Scan for the cell matching the given text and deliver its [x, y] coordinate at center. 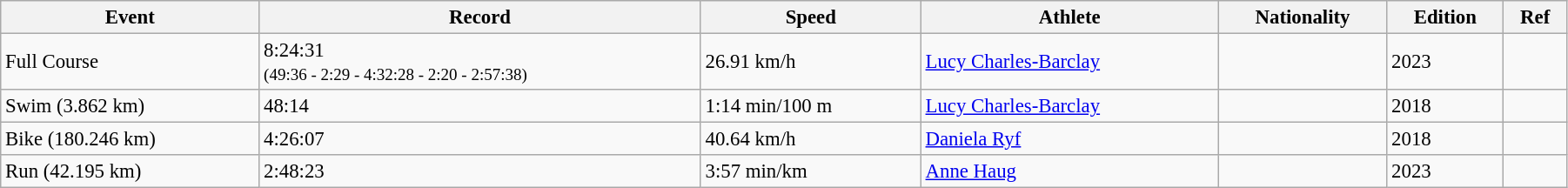
2:48:23 [480, 171]
Swim (3.862 km) [131, 106]
Full Course [131, 63]
Speed [811, 17]
Event [131, 17]
Record [480, 17]
8:24:31 (49:36 - 2:29 - 4:32:28 - 2:20 - 2:57:38) [480, 63]
Nationality [1303, 17]
Edition [1445, 17]
3:57 min/km [811, 171]
1:14 min/100 m [811, 106]
Run (42.195 km) [131, 171]
26.91 km/h [811, 63]
Athlete [1069, 17]
4:26:07 [480, 139]
Daniela Ryf [1069, 139]
Anne Haug [1069, 171]
Bike (180.246 km) [131, 139]
Ref [1535, 17]
48:14 [480, 106]
40.64 km/h [811, 139]
